For the text-containing cell, return its midpoint in (x, y) coordinate format. 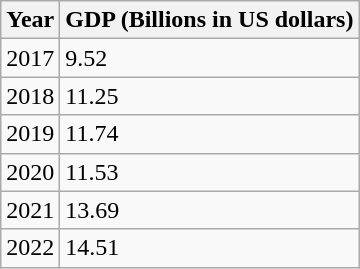
2021 (30, 210)
2017 (30, 58)
GDP (Billions in US dollars) (210, 20)
2018 (30, 96)
9.52 (210, 58)
11.74 (210, 134)
11.25 (210, 96)
11.53 (210, 172)
13.69 (210, 210)
14.51 (210, 248)
2020 (30, 172)
Year (30, 20)
2022 (30, 248)
2019 (30, 134)
